Search for the cell housing the specified text and yield its (x, y) center coordinate. 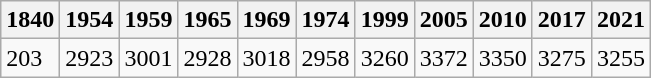
2021 (620, 20)
3275 (562, 58)
3372 (444, 58)
1965 (208, 20)
3260 (384, 58)
2928 (208, 58)
2010 (502, 20)
2005 (444, 20)
3255 (620, 58)
3018 (266, 58)
2923 (90, 58)
3350 (502, 58)
2017 (562, 20)
1999 (384, 20)
1959 (148, 20)
1974 (326, 20)
1840 (30, 20)
203 (30, 58)
1954 (90, 20)
2958 (326, 58)
3001 (148, 58)
1969 (266, 20)
